Search for the cell housing the specified text and yield its [X, Y] center coordinate. 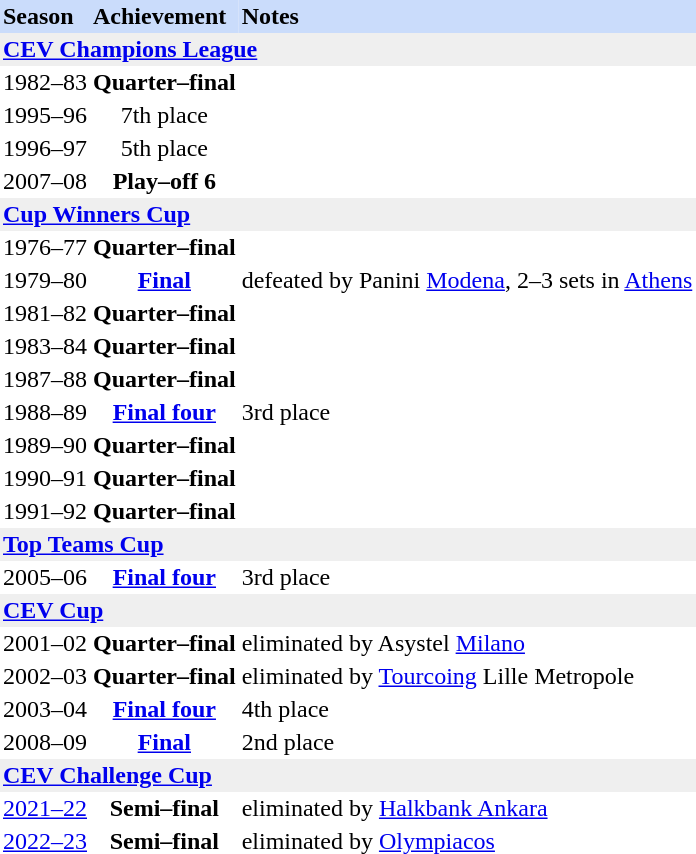
Top Teams Cup [348, 544]
2nd place [468, 742]
2021–22 [45, 808]
eliminated by Asystel Milano [468, 644]
CEV Champions League [348, 50]
7th place [164, 116]
2008–09 [45, 742]
5th place [164, 148]
2002–03 [45, 676]
4th place [468, 710]
eliminated by Halkbank Ankara [468, 808]
Achievement [164, 16]
1988–89 [45, 412]
1987–88 [45, 380]
Season [45, 16]
1991–92 [45, 512]
2003–04 [45, 710]
1976–77 [45, 248]
2005–06 [45, 578]
CEV Cup [348, 610]
eliminated by Tourcoing Lille Metropole [468, 676]
2001–02 [45, 644]
1996–97 [45, 148]
Notes [468, 16]
1979–80 [45, 280]
1981–82 [45, 314]
1982–83 [45, 82]
1995–96 [45, 116]
Semi–final [164, 808]
2007–08 [45, 182]
1989–90 [45, 446]
1983–84 [45, 346]
defeated by Panini Modena, 2–3 sets in Athens [468, 280]
Cup Winners Cup [348, 214]
Play–off 6 [164, 182]
1990–91 [45, 478]
CEV Challenge Cup [348, 776]
